Return the [x, y] coordinate for the center point of the cell that contains the specified text.  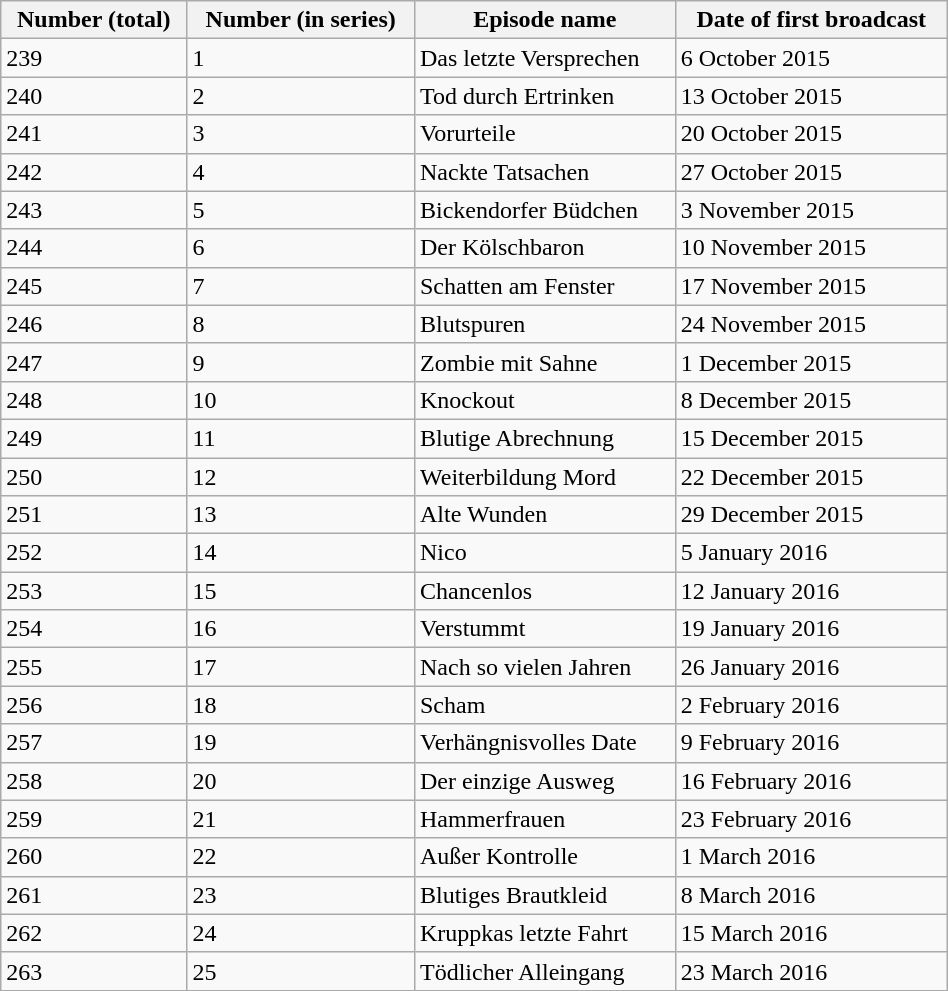
17 [301, 667]
8 March 2016 [811, 895]
Nico [544, 553]
254 [94, 629]
13 [301, 515]
10 [301, 400]
Tod durch Ertrinken [544, 96]
6 [301, 248]
15 December 2015 [811, 438]
20 October 2015 [811, 134]
27 October 2015 [811, 172]
243 [94, 210]
263 [94, 971]
6 October 2015 [811, 58]
Hammerfrauen [544, 819]
9 February 2016 [811, 743]
Nach so vielen Jahren [544, 667]
22 December 2015 [811, 477]
251 [94, 515]
5 [301, 210]
Episode name [544, 20]
8 [301, 324]
258 [94, 781]
Knockout [544, 400]
Number (total) [94, 20]
248 [94, 400]
Alte Wunden [544, 515]
261 [94, 895]
2 [301, 96]
260 [94, 857]
19 January 2016 [811, 629]
Verstummt [544, 629]
11 [301, 438]
21 [301, 819]
Zombie mit Sahne [544, 362]
241 [94, 134]
24 [301, 933]
18 [301, 705]
Blutige Abrechnung [544, 438]
16 [301, 629]
255 [94, 667]
256 [94, 705]
25 [301, 971]
Kruppkas letzte Fahrt [544, 933]
19 [301, 743]
15 [301, 591]
262 [94, 933]
Der einzige Ausweg [544, 781]
23 February 2016 [811, 819]
Vorurteile [544, 134]
16 February 2016 [811, 781]
1 [301, 58]
12 January 2016 [811, 591]
249 [94, 438]
Schatten am Fenster [544, 286]
8 December 2015 [811, 400]
Tödlicher Alleingang [544, 971]
246 [94, 324]
257 [94, 743]
259 [94, 819]
13 October 2015 [811, 96]
Außer Kontrolle [544, 857]
Number (in series) [301, 20]
Das letzte Versprechen [544, 58]
Date of first broadcast [811, 20]
23 March 2016 [811, 971]
Nackte Tatsachen [544, 172]
10 November 2015 [811, 248]
2 February 2016 [811, 705]
24 November 2015 [811, 324]
Verhängnisvolles Date [544, 743]
12 [301, 477]
7 [301, 286]
Scham [544, 705]
247 [94, 362]
4 [301, 172]
20 [301, 781]
245 [94, 286]
Weiterbildung Mord [544, 477]
3 [301, 134]
252 [94, 553]
250 [94, 477]
22 [301, 857]
Blutiges Brautkleid [544, 895]
242 [94, 172]
Chancenlos [544, 591]
26 January 2016 [811, 667]
17 November 2015 [811, 286]
29 December 2015 [811, 515]
Bickendorfer Büdchen [544, 210]
5 January 2016 [811, 553]
1 December 2015 [811, 362]
1 March 2016 [811, 857]
15 March 2016 [811, 933]
9 [301, 362]
239 [94, 58]
240 [94, 96]
23 [301, 895]
Der Kölschbaron [544, 248]
244 [94, 248]
253 [94, 591]
14 [301, 553]
Blutspuren [544, 324]
3 November 2015 [811, 210]
